Output the (x, y) coordinate of the center of the cell containing the given text.  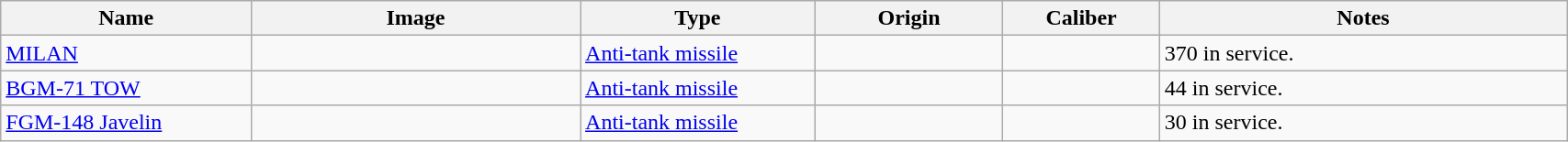
Caliber (1081, 18)
FGM-148 Javelin (127, 123)
BGM-71 TOW (127, 88)
Origin (909, 18)
30 in service. (1363, 123)
44 in service. (1363, 88)
Type (698, 18)
370 in service. (1363, 53)
MILAN (127, 53)
Notes (1363, 18)
Name (127, 18)
Image (416, 18)
